Detect which cell encompasses the target text, then output its (x, y) center coordinate. 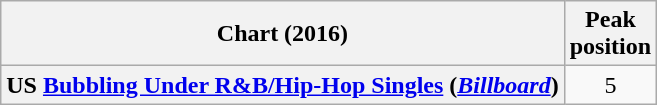
5 (610, 85)
Peakposition (610, 34)
Chart (2016) (282, 34)
US Bubbling Under R&B/Hip-Hop Singles (Billboard) (282, 85)
